For the text-containing cell, return its midpoint in (x, y) coordinate format. 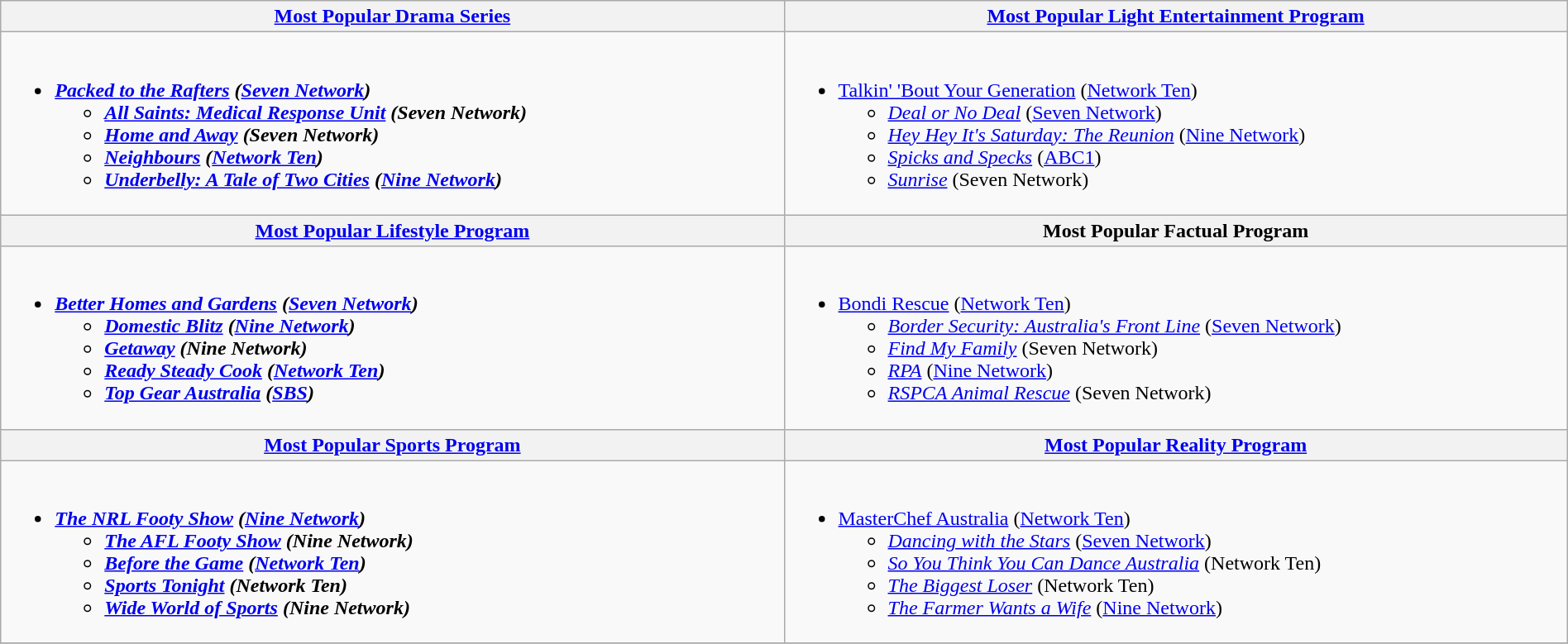
Better Homes and Gardens (Seven Network)Domestic Blitz (Nine Network)Getaway (Nine Network)Ready Steady Cook (Network Ten)Top Gear Australia (SBS) (392, 337)
Most Popular Reality Program (1176, 445)
Most Popular Light Entertainment Program (1176, 17)
Most Popular Factual Program (1176, 231)
Most Popular Lifestyle Program (392, 231)
Most Popular Drama Series (392, 17)
Most Popular Sports Program (392, 445)
